Return the (X, Y) coordinate for the center point of the cell that contains the specified text.  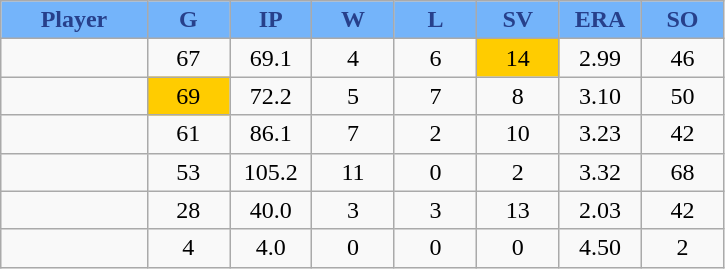
SO (682, 20)
3.32 (600, 172)
L (435, 20)
5 (353, 96)
50 (682, 96)
SV (518, 20)
4.50 (600, 248)
69.1 (271, 58)
40.0 (271, 210)
67 (188, 58)
Player (74, 20)
W (353, 20)
53 (188, 172)
2.03 (600, 210)
13 (518, 210)
IP (271, 20)
72.2 (271, 96)
105.2 (271, 172)
69 (188, 96)
14 (518, 58)
G (188, 20)
6 (435, 58)
11 (353, 172)
ERA (600, 20)
10 (518, 134)
2.99 (600, 58)
3.10 (600, 96)
46 (682, 58)
68 (682, 172)
28 (188, 210)
8 (518, 96)
4.0 (271, 248)
3.23 (600, 134)
86.1 (271, 134)
61 (188, 134)
